Scan for the cell matching the given text and deliver its (X, Y) coordinate at center. 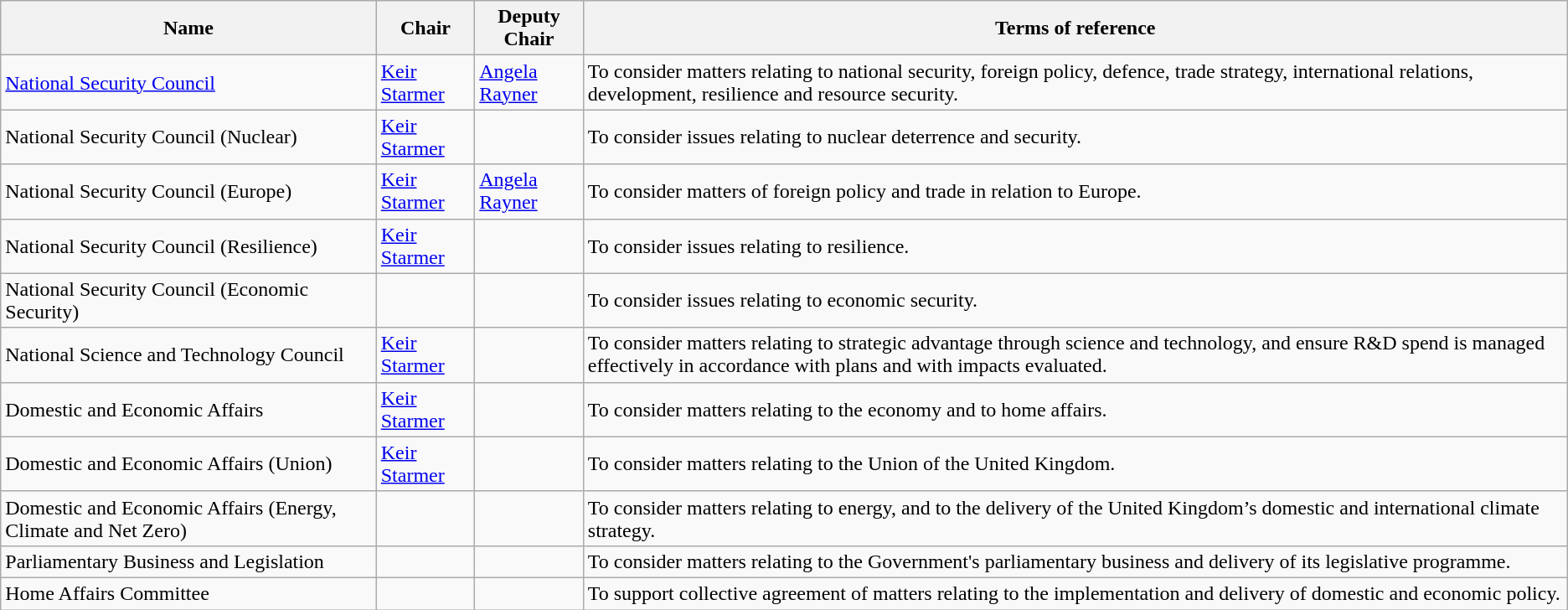
To consider issues relating to resilience. (1075, 246)
Home Affairs Committee (188, 593)
To support collective agreement of matters relating to the implementation and delivery of domestic and economic policy. (1075, 593)
To consider matters relating to the Union of the United Kingdom. (1075, 464)
Terms of reference (1075, 28)
Chair (426, 28)
To consider issues relating to economic security. (1075, 300)
National Security Council (Economic Security) (188, 300)
To consider matters relating to the Government's parliamentary business and delivery of its legislative programme. (1075, 561)
To consider matters relating to the economy and to home affairs. (1075, 409)
National Science and Technology Council (188, 355)
To consider issues relating to nuclear deterrence and security. (1075, 137)
National Security Council (Europe) (188, 191)
To consider matters of foreign policy and trade in relation to Europe. (1075, 191)
Name (188, 28)
Domestic and Economic Affairs (Union) (188, 464)
Domestic and Economic Affairs (Energy, Climate and Net Zero) (188, 518)
Domestic and Economic Affairs (188, 409)
Parliamentary Business and Legislation (188, 561)
To consider matters relating to energy, and to the delivery of the United Kingdom’s domestic and international climate strategy. (1075, 518)
National Security Council (188, 82)
Deputy Chair (529, 28)
National Security Council (Resilience) (188, 246)
National Security Council (Nuclear) (188, 137)
